For the text-containing cell, return its midpoint in [x, y] coordinate format. 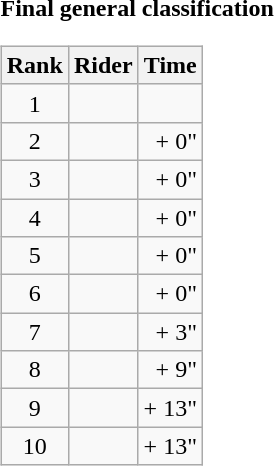
7 [34, 332]
10 [34, 446]
Rider [103, 65]
Rank [34, 65]
3 [34, 179]
5 [34, 256]
+ 3" [170, 332]
8 [34, 370]
2 [34, 141]
6 [34, 294]
1 [34, 103]
4 [34, 217]
+ 9" [170, 370]
9 [34, 408]
Time [170, 65]
